Scan for the cell matching the given text and deliver its (x, y) coordinate at center. 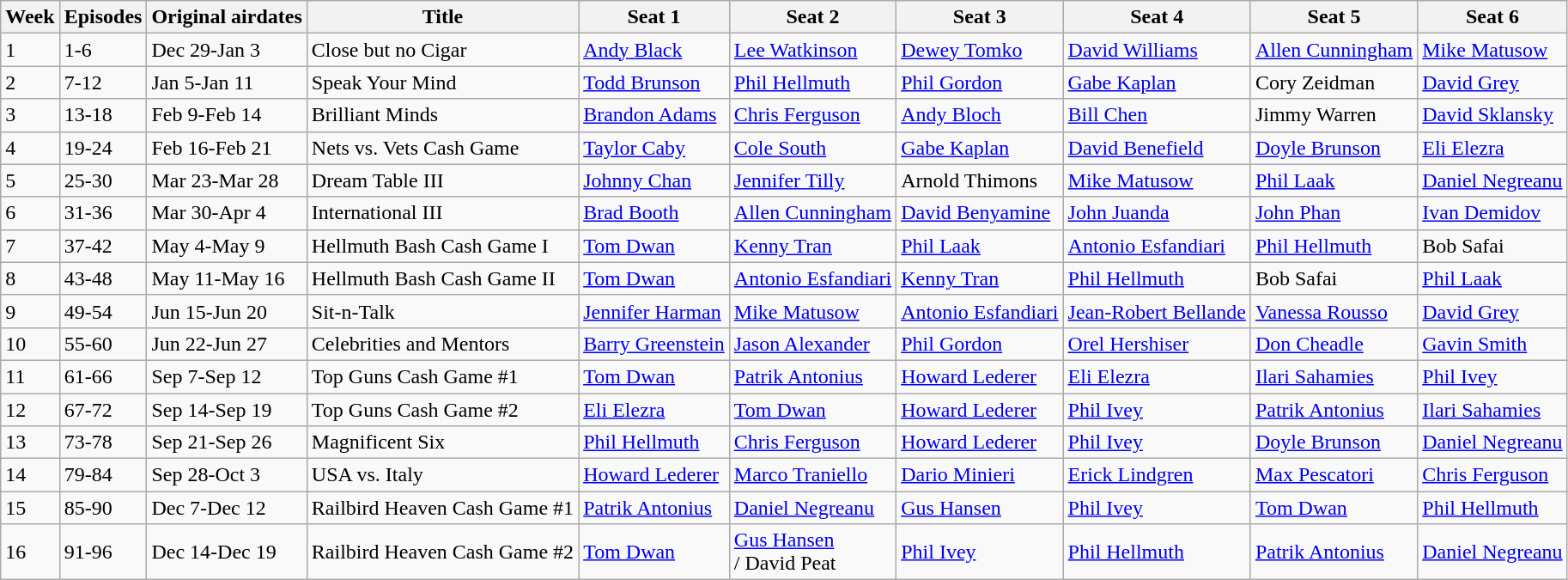
Dream Table III (442, 180)
1 (30, 50)
Lee Watkinson (812, 50)
Marco Traniello (812, 475)
Jan 5-Jan 11 (227, 82)
Brad Booth (654, 213)
31-36 (103, 213)
David Benyamine (980, 213)
International III (442, 213)
May 11-May 16 (227, 278)
Top Guns Cash Game #1 (442, 376)
Jason Alexander (812, 344)
Jun 15-Jun 20 (227, 311)
John Juanda (1157, 213)
11 (30, 376)
Andy Bloch (980, 115)
Seat 6 (1492, 17)
Jimmy Warren (1334, 115)
73-78 (103, 443)
61-66 (103, 376)
5 (30, 180)
Jennifer Tilly (812, 180)
Erick Lindgren (1157, 475)
9 (30, 311)
10 (30, 344)
1-6 (103, 50)
Taylor Caby (654, 148)
Dec 14-Dec 19 (227, 552)
49-54 (103, 311)
Sit-n-Talk (442, 311)
Original airdates (227, 17)
13-18 (103, 115)
6 (30, 213)
Ivan Demidov (1492, 213)
Hellmuth Bash Cash Game II (442, 278)
67-72 (103, 410)
12 (30, 410)
Gus Hansen/ David Peat (812, 552)
Sep 21-Sep 26 (227, 443)
Brilliant Minds (442, 115)
Episodes (103, 17)
Hellmuth Bash Cash Game I (442, 246)
Mar 23-Mar 28 (227, 180)
Todd Brunson (654, 82)
Dec 29-Jan 3 (227, 50)
Cole South (812, 148)
Johnny Chan (654, 180)
7 (30, 246)
16 (30, 552)
2 (30, 82)
55-60 (103, 344)
Celebrities and Mentors (442, 344)
Feb 9-Feb 14 (227, 115)
Seat 2 (812, 17)
Dario Minieri (980, 475)
37-42 (103, 246)
Top Guns Cash Game #2 (442, 410)
Railbird Heaven Cash Game #2 (442, 552)
79-84 (103, 475)
Jean-Robert Bellande (1157, 311)
Close but no Cigar (442, 50)
Dewey Tomko (980, 50)
Speak Your Mind (442, 82)
91-96 (103, 552)
Orel Hershiser (1157, 344)
Andy Black (654, 50)
Sep 14-Sep 19 (227, 410)
May 4-May 9 (227, 246)
Mar 30-Apr 4 (227, 213)
13 (30, 443)
19-24 (103, 148)
Gus Hansen (980, 508)
USA vs. Italy (442, 475)
Brandon Adams (654, 115)
Barry Greenstein (654, 344)
Seat 1 (654, 17)
Seat 4 (1157, 17)
14 (30, 475)
Seat 5 (1334, 17)
David Sklansky (1492, 115)
Week (30, 17)
Seat 3 (980, 17)
3 (30, 115)
85-90 (103, 508)
Cory Zeidman (1334, 82)
Railbird Heaven Cash Game #1 (442, 508)
Max Pescatori (1334, 475)
David Williams (1157, 50)
David Benefield (1157, 148)
Magnificent Six (442, 443)
Feb 16-Feb 21 (227, 148)
Arnold Thimons (980, 180)
15 (30, 508)
John Phan (1334, 213)
Sep 28-Oct 3 (227, 475)
7-12 (103, 82)
Jun 22-Jun 27 (227, 344)
Don Cheadle (1334, 344)
Nets vs. Vets Cash Game (442, 148)
25-30 (103, 180)
Gavin Smith (1492, 344)
Bill Chen (1157, 115)
Title (442, 17)
43-48 (103, 278)
8 (30, 278)
Vanessa Rousso (1334, 311)
Dec 7-Dec 12 (227, 508)
4 (30, 148)
Jennifer Harman (654, 311)
Sep 7-Sep 12 (227, 376)
